Find where the given text appears and provide that cell's center as [X, Y] coordinate. 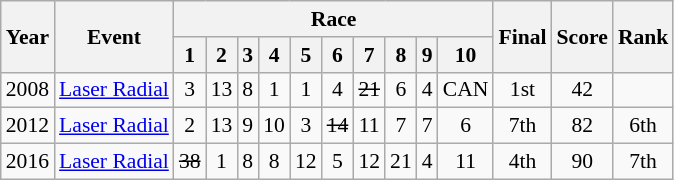
Score [582, 36]
Rank [644, 36]
14 [338, 126]
38 [190, 162]
Year [28, 36]
42 [582, 90]
6th [644, 126]
2016 [28, 162]
Final [522, 36]
1st [522, 90]
82 [582, 126]
Race [334, 19]
4th [522, 162]
90 [582, 162]
Event [114, 36]
CAN [466, 90]
2012 [28, 126]
2008 [28, 90]
